Locate the cell with the specified text and output its (X, Y) center coordinate. 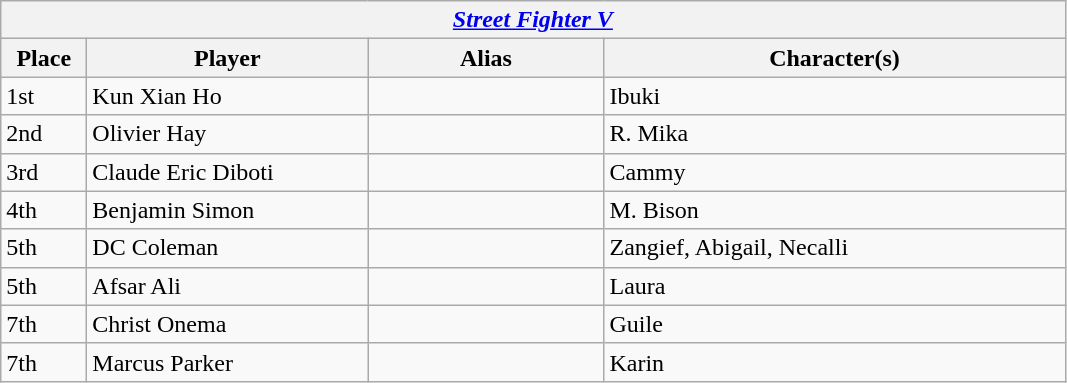
R. Mika (834, 134)
Benjamin Simon (228, 210)
Character(s) (834, 58)
Place (44, 58)
Marcus Parker (228, 362)
Cammy (834, 172)
3rd (44, 172)
Guile (834, 324)
M. Bison (834, 210)
Karin (834, 362)
2nd (44, 134)
Alias (486, 58)
Olivier Hay (228, 134)
Claude Eric Diboti (228, 172)
Player (228, 58)
4th (44, 210)
Street Fighter V (533, 20)
DC Coleman (228, 248)
Laura (834, 286)
Ibuki (834, 96)
Christ Onema (228, 324)
Zangief, Abigail, Necalli (834, 248)
1st (44, 96)
Afsar Ali (228, 286)
Kun Xian Ho (228, 96)
